Capture the cell that displays the provided text and extract its (X, Y) central coordinate. 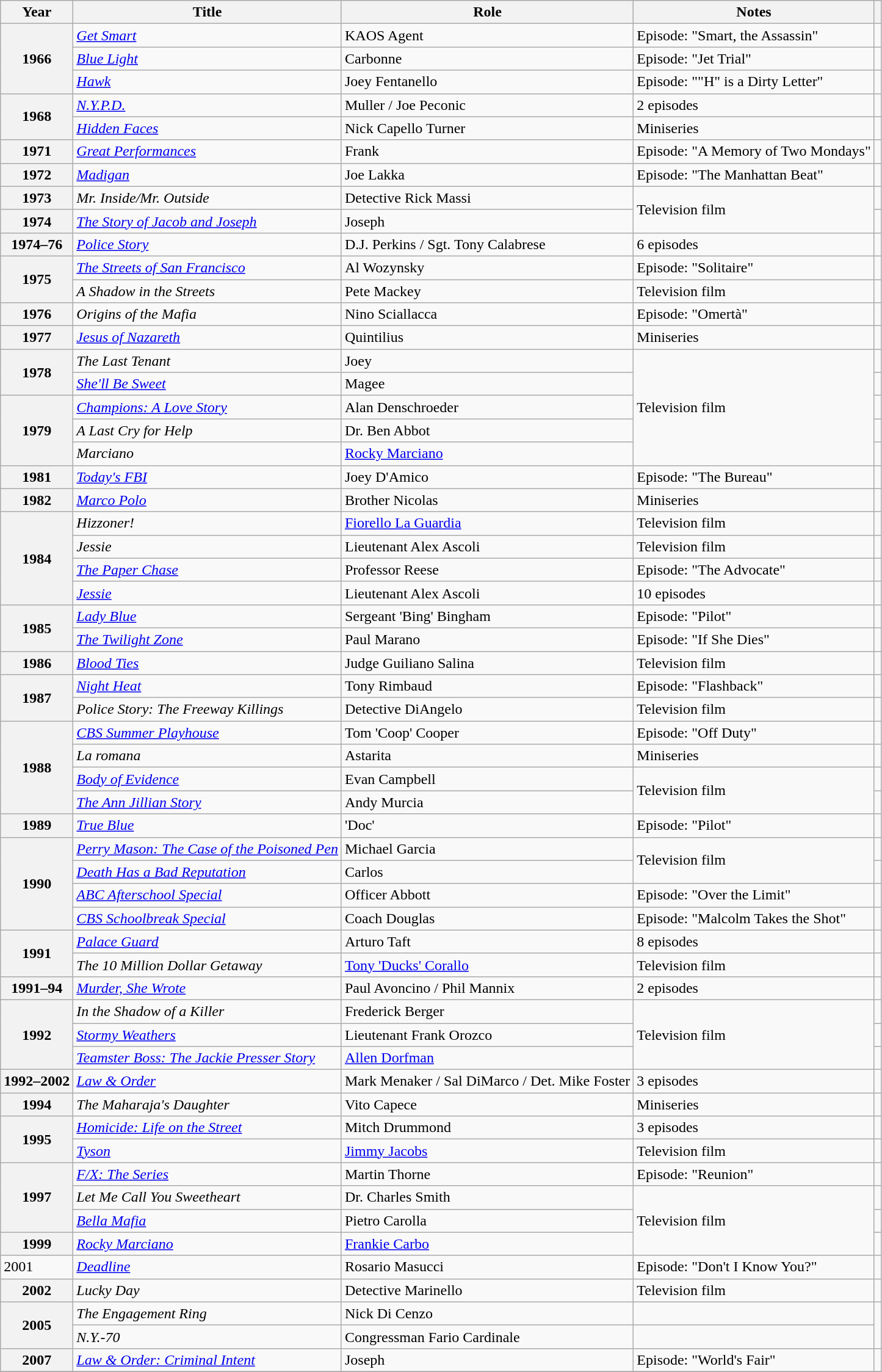
1999 (37, 1244)
Dr. Ben Abbot (487, 430)
Today's FBI (208, 477)
1975 (37, 279)
Episode: "Smart, the Assassin" (754, 35)
1989 (37, 826)
Episode: "Over the Limit" (754, 895)
Tony Rimbaud (487, 686)
Episode: "Solitaire" (754, 267)
Body of Evidence (208, 779)
Astarita (487, 756)
Homicide: Life on the Street (208, 1128)
Fiorello La Guardia (487, 523)
The Maharaja's Daughter (208, 1105)
Deadline (208, 1267)
Joey D'Amico (487, 477)
Hawk (208, 82)
Episode: "Reunion" (754, 1174)
Episode: ""H" is a Dirty Letter" (754, 82)
The 10 Million Dollar Getaway (208, 965)
1966 (37, 59)
A Shadow in the Streets (208, 291)
Coach Douglas (487, 918)
1992 (37, 1034)
Great Performances (208, 151)
1976 (37, 314)
1994 (37, 1105)
A Last Cry for Help (208, 430)
Hidden Faces (208, 128)
Episode: "World's Fair" (754, 1360)
Police Story: The Freeway Killings (208, 710)
Brother Nicolas (487, 500)
1991–94 (37, 988)
The Streets of San Francisco (208, 267)
The Last Tenant (208, 361)
Episode: "Don't I Know You?" (754, 1267)
Tyson (208, 1151)
Origins of the Mafia (208, 314)
KAOS Agent (487, 35)
Mr. Inside/Mr. Outside (208, 198)
Perry Mason: The Case of the Poisoned Pen (208, 849)
N.Y.-70 (208, 1337)
Palace Guard (208, 942)
Magee (487, 384)
10 episodes (754, 593)
N.Y.P.D. (208, 105)
Carlos (487, 872)
Detective Marinello (487, 1290)
Law & Order (208, 1081)
2002 (37, 1290)
Let Me Call You Sweetheart (208, 1197)
6 episodes (754, 244)
Episode: "Jet Trial" (754, 59)
Lieutenant Frank Orozco (487, 1035)
Episode: "A Memory of Two Mondays" (754, 151)
Allen Dorfman (487, 1058)
Joe Lakka (487, 175)
Joey Fentanello (487, 82)
ABC Afterschool Special (208, 895)
1981 (37, 477)
Al Wozynsky (487, 267)
CBS Summer Playhouse (208, 733)
Dr. Charles Smith (487, 1197)
CBS Schoolbreak Special (208, 918)
Episode: "Flashback" (754, 686)
Congressman Fario Cardinale (487, 1337)
The Ann Jillian Story (208, 802)
Episode: "The Manhattan Beat" (754, 175)
Judge Guiliano Salina (487, 662)
Bella Mafia (208, 1221)
Frank (487, 151)
1978 (37, 372)
Blue Light (208, 59)
1974 (37, 221)
Pete Mackey (487, 291)
1990 (37, 884)
'Doc' (487, 826)
1979 (37, 430)
Officer Abbott (487, 895)
Sergeant 'Bing' Bingham (487, 616)
Arturo Taft (487, 942)
Paul Marano (487, 639)
Detective DiAngelo (487, 710)
Pietro Carolla (487, 1221)
2001 (37, 1267)
Nino Sciallacca (487, 314)
Nick Capello Turner (487, 128)
Joey (487, 361)
Year (37, 12)
2005 (37, 1325)
Lady Blue (208, 616)
Jesus of Nazareth (208, 338)
2007 (37, 1360)
Vito Capece (487, 1105)
1977 (37, 338)
Role (487, 12)
1997 (37, 1197)
1974–76 (37, 244)
Episode: "The Bureau" (754, 477)
Muller / Joe Peconic (487, 105)
Notes (754, 12)
Tom 'Coop' Cooper (487, 733)
Death Has a Bad Reputation (208, 872)
1995 (37, 1139)
Episode: "Off Duty" (754, 733)
The Story of Jacob and Joseph (208, 221)
Title (208, 12)
1973 (37, 198)
Detective Rick Massi (487, 198)
8 episodes (754, 942)
Michael Garcia (487, 849)
Mitch Drummond (487, 1128)
D.J. Perkins / Sgt. Tony Calabrese (487, 244)
Night Heat (208, 686)
1991 (37, 953)
Lucky Day (208, 1290)
1987 (37, 698)
Marco Polo (208, 500)
1988 (37, 768)
The Paper Chase (208, 570)
Episode: "Omertà" (754, 314)
Law & Order: Criminal Intent (208, 1360)
Episode: "If She Dies" (754, 639)
The Twilight Zone (208, 639)
Nick Di Cenzo (487, 1313)
Murder, She Wrote (208, 988)
1971 (37, 151)
Frederick Berger (487, 1011)
She'll Be Sweet (208, 384)
Episode: "The Advocate" (754, 570)
Quintilius (487, 338)
1986 (37, 662)
Tony 'Ducks' Corallo (487, 965)
Martin Thorne (487, 1174)
1985 (37, 628)
Champions: A Love Story (208, 407)
Episode: "Malcolm Takes the Shot" (754, 918)
Hizzoner! (208, 523)
La romana (208, 756)
1984 (37, 558)
Jimmy Jacobs (487, 1151)
Paul Avoncino / Phil Mannix (487, 988)
Mark Menaker / Sal DiMarco / Det. Mike Foster (487, 1081)
1972 (37, 175)
Madigan (208, 175)
In the Shadow of a Killer (208, 1011)
Police Story (208, 244)
Rosario Masucci (487, 1267)
The Engagement Ring (208, 1313)
Teamster Boss: The Jackie Presser Story (208, 1058)
Professor Reese (487, 570)
1982 (37, 500)
Marciano (208, 454)
F/X: The Series (208, 1174)
Get Smart (208, 35)
Stormy Weathers (208, 1035)
Andy Murcia (487, 802)
Frankie Carbo (487, 1244)
Alan Denschroeder (487, 407)
Evan Campbell (487, 779)
Blood Ties (208, 662)
True Blue (208, 826)
1992–2002 (37, 1081)
1968 (37, 117)
Carbonne (487, 59)
